Find where the given text appears and provide that cell's center as (x, y) coordinate. 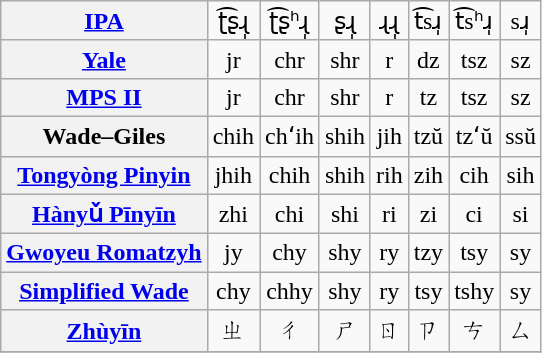
dz (428, 59)
Hànyǔ Pīnyīn (104, 214)
chʻih (290, 136)
cih (474, 175)
tzʻŭ (474, 136)
ㄙ (521, 332)
ㄗ (428, 332)
IPA (104, 21)
ㄘ (474, 332)
t͡sɹ̩ (428, 21)
ʂɻ̩ (344, 21)
tzŭ (428, 136)
chhy (290, 291)
zhi (233, 214)
rih (389, 175)
ㄖ (389, 332)
sih (521, 175)
Wade–Giles (104, 136)
jih (389, 136)
Simplified Wade (104, 291)
jy (233, 253)
Yale (104, 59)
Tongyòng Pinyin (104, 175)
ʈ͡ʂɻ̩ (233, 21)
jhih (233, 175)
t͡sʰɹ̩ (474, 21)
chi (290, 214)
Gwoyeu Romatzyh (104, 253)
ri (389, 214)
ㄔ (290, 332)
Zhùyīn (104, 332)
zih (428, 175)
tzy (428, 253)
shi (344, 214)
ㄕ (344, 332)
ㄓ (233, 332)
ci (474, 214)
tz (428, 97)
sɹ̩ (521, 21)
zi (428, 214)
ɻɻ̩ (389, 21)
tshy (474, 291)
ʈ͡ʂʰɻ̩ (290, 21)
MPS II (104, 97)
si (521, 214)
ssŭ (521, 136)
